For the text-containing cell, return its midpoint in (X, Y) coordinate format. 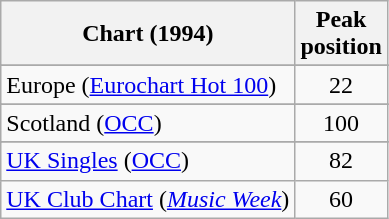
82 (341, 161)
60 (341, 199)
Europe (Eurochart Hot 100) (148, 85)
Chart (1994) (148, 34)
UK Singles (OCC) (148, 161)
UK Club Chart (Music Week) (148, 199)
Peakposition (341, 34)
100 (341, 123)
22 (341, 85)
Scotland (OCC) (148, 123)
